Output the [x, y] coordinate of the center of the cell containing the given text.  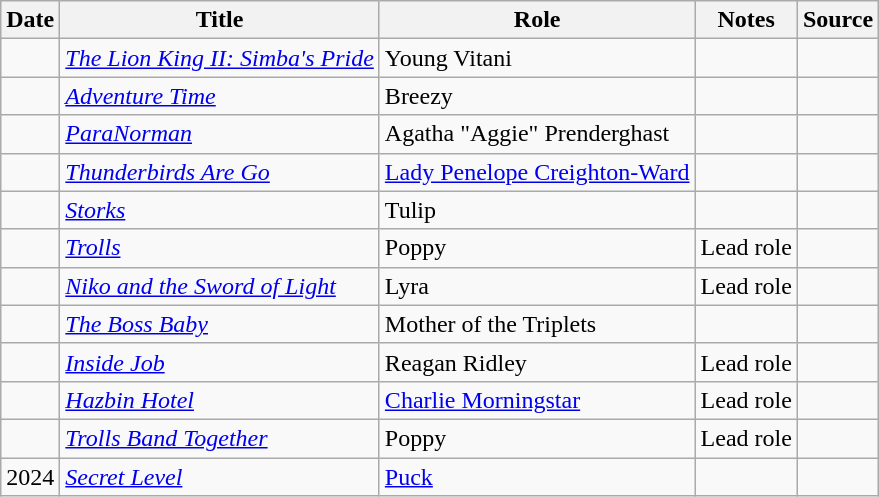
2024 [30, 477]
Lyra [537, 286]
Trolls Band Together [220, 438]
Title [220, 20]
Young Vitani [537, 58]
Charlie Morningstar [537, 400]
Inside Job [220, 362]
Secret Level [220, 477]
Trolls [220, 248]
Storks [220, 210]
Lady Penelope Creighton-Ward [537, 172]
Reagan Ridley [537, 362]
Mother of the Triplets [537, 324]
Tulip [537, 210]
Hazbin Hotel [220, 400]
Breezy [537, 96]
Thunderbirds Are Go [220, 172]
Agatha "Aggie" Prenderghast [537, 134]
Source [838, 20]
Notes [746, 20]
Role [537, 20]
ParaNorman [220, 134]
The Boss Baby [220, 324]
The Lion King II: Simba's Pride [220, 58]
Date [30, 20]
Puck [537, 477]
Niko and the Sword of Light [220, 286]
Adventure Time [220, 96]
